Pinpoint the cell where the given text exists, returning its [X, Y] midpoint coordinate. 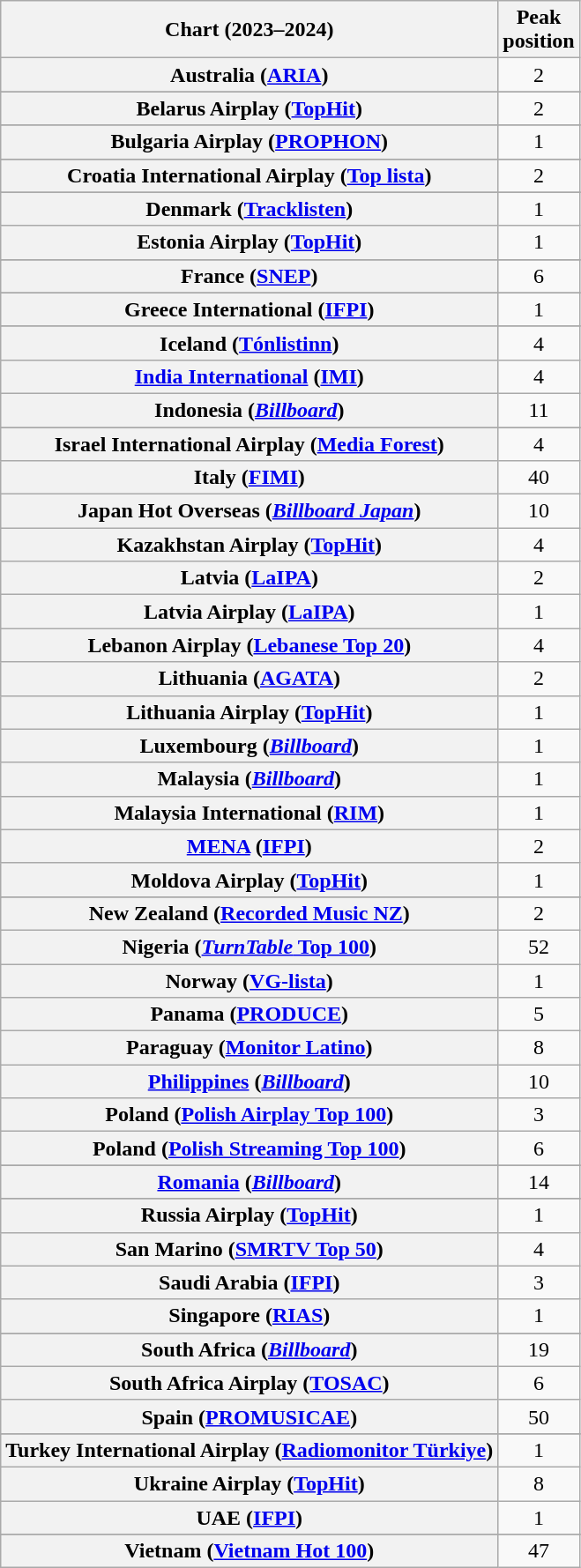
Indonesia (Billboard) [250, 410]
40 [539, 478]
47 [539, 1551]
Lebanon Airplay (Lebanese Top 20) [250, 645]
Israel International Airplay (Media Forest) [250, 443]
5 [539, 1014]
19 [539, 1349]
Philippines (Billboard) [250, 1081]
50 [539, 1416]
Norway (VG-lista) [250, 981]
Iceland (Tónlistinn) [250, 343]
Saudi Arabia (IFPI) [250, 1282]
Malaysia (Billboard) [250, 779]
Chart (2023–2024) [250, 30]
Turkey International Airplay (Radiomonitor Türkiye) [250, 1450]
South Africa Airplay (TOSAC) [250, 1383]
Spain (PROMUSICAE) [250, 1416]
Peakposition [539, 30]
Denmark (Tracklisten) [250, 209]
Russia Airplay (TopHit) [250, 1215]
Croatia International Airplay (Top lista) [250, 175]
Kazakhstan Airplay (TopHit) [250, 545]
UAE (IFPI) [250, 1517]
Italy (FIMI) [250, 478]
Malaysia International (RIM) [250, 813]
South Africa (Billboard) [250, 1349]
14 [539, 1182]
Poland (Polish Airplay Top 100) [250, 1115]
Singapore (RIAS) [250, 1316]
Poland (Polish Streaming Top 100) [250, 1148]
Belarus Airplay (TopHit) [250, 108]
Estonia Airplay (TopHit) [250, 242]
Latvia (LaIPA) [250, 578]
San Marino (SMRTV Top 50) [250, 1249]
India International (IMI) [250, 376]
New Zealand (Recorded Music NZ) [250, 913]
Lithuania Airplay (TopHit) [250, 712]
France (SNEP) [250, 276]
Australia (ARIA) [250, 75]
Bulgaria Airplay (PROPHON) [250, 142]
Vietnam (Vietnam Hot 100) [250, 1551]
Romania (Billboard) [250, 1182]
Nigeria (TurnTable Top 100) [250, 947]
Japan Hot Overseas (Billboard Japan) [250, 511]
Latvia Airplay (LaIPA) [250, 612]
MENA (IFPI) [250, 846]
52 [539, 947]
Ukraine Airplay (TopHit) [250, 1483]
Lithuania (AGATA) [250, 679]
Luxembourg (Billboard) [250, 746]
11 [539, 410]
Panama (PRODUCE) [250, 1014]
Paraguay (Monitor Latino) [250, 1048]
Greece International (IFPI) [250, 309]
Moldova Airplay (TopHit) [250, 880]
